Capture the cell that displays the provided text and extract its (X, Y) central coordinate. 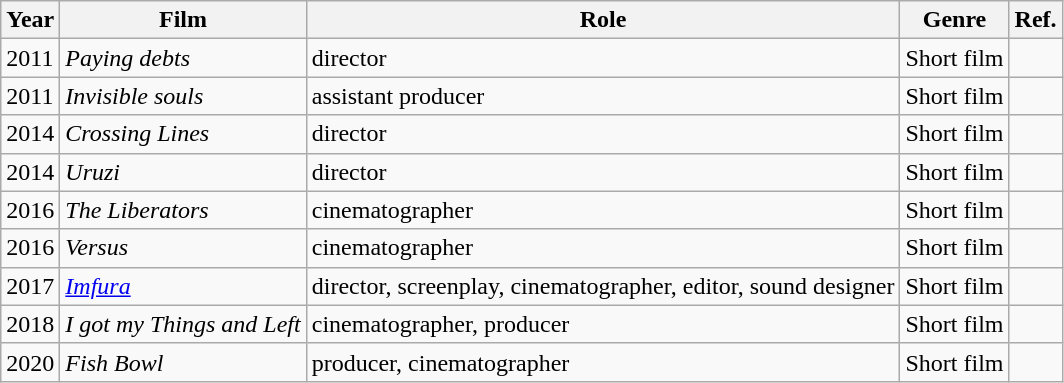
Role (603, 20)
Versus (183, 248)
2017 (30, 286)
Uruzi (183, 172)
Ref. (1036, 20)
2020 (30, 362)
2018 (30, 324)
Imfura (183, 286)
assistant producer (603, 96)
cinematographer, producer (603, 324)
Genre (954, 20)
Paying debts (183, 58)
Fish Bowl (183, 362)
The Liberators (183, 210)
Film (183, 20)
Invisible souls (183, 96)
producer, cinematographer (603, 362)
Crossing Lines (183, 134)
I got my Things and Left (183, 324)
Year (30, 20)
director, screenplay, cinematographer, editor, sound designer (603, 286)
